Return the (X, Y) coordinate for the center point of the cell that contains the specified text.  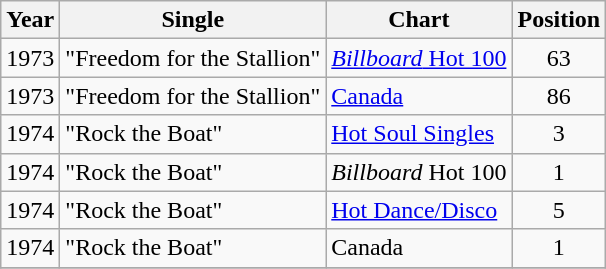
Hot Soul Singles (419, 134)
Chart (419, 20)
Hot Dance/Disco (419, 210)
3 (559, 134)
Year (30, 20)
86 (559, 96)
5 (559, 210)
Position (559, 20)
Single (193, 20)
63 (559, 58)
